Search for the cell housing the specified text and yield its (X, Y) center coordinate. 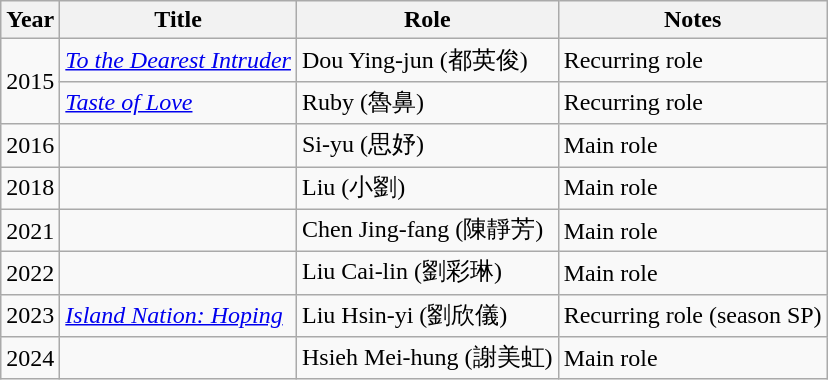
2018 (30, 188)
Hsieh Mei-hung (謝美虹) (427, 358)
2024 (30, 358)
Chen Jing-fang (陳靜芳) (427, 230)
Liu Cai-lin (劉彩琳) (427, 274)
Role (427, 20)
Recurring role (season SP) (692, 316)
Ruby (魯鼻) (427, 102)
Taste of Love (178, 102)
Notes (692, 20)
2021 (30, 230)
Title (178, 20)
Si-yu (思妤) (427, 146)
Dou Ying-jun (都英俊) (427, 60)
2023 (30, 316)
2016 (30, 146)
2022 (30, 274)
2015 (30, 82)
Liu Hsin-yi (劉欣儀) (427, 316)
Liu (小劉) (427, 188)
Year (30, 20)
Island Nation: Hoping (178, 316)
To the Dearest Intruder (178, 60)
